Pinpoint the cell where the given text exists, returning its [x, y] midpoint coordinate. 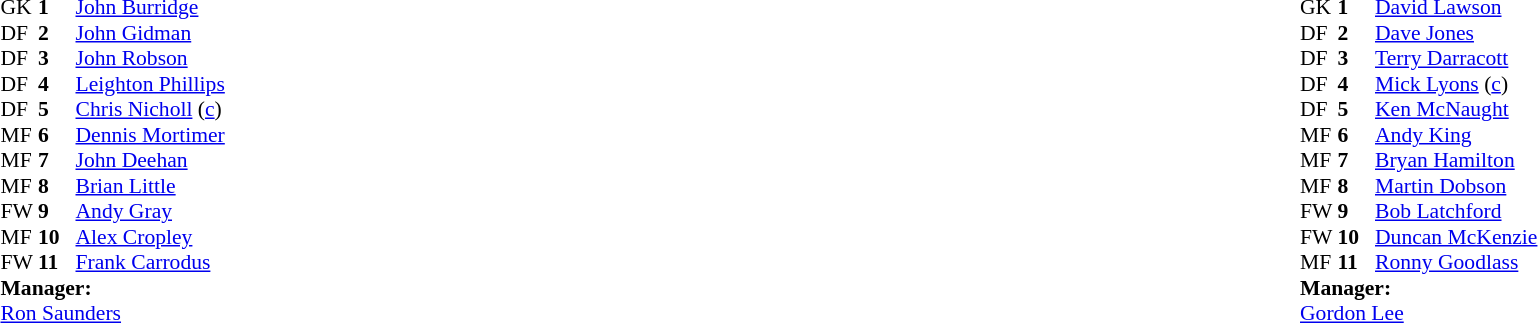
Martin Dobson [1456, 186]
Dennis Mortimer [150, 135]
John Robson [150, 59]
Ken McNaught [1456, 109]
Terry Darracott [1456, 59]
Ronny Goodlass [1456, 263]
Bryan Hamilton [1456, 161]
Bob Latchford [1456, 211]
John Deehan [150, 161]
Dave Jones [1456, 33]
Andy Gray [150, 211]
Duncan McKenzie [1456, 237]
Mick Lyons (c) [1456, 84]
Leighton Phillips [150, 84]
Chris Nicholl (c) [150, 109]
Alex Cropley [150, 237]
Andy King [1456, 135]
Brian Little [150, 186]
John Gidman [150, 33]
Frank Carrodus [150, 263]
